Search for the cell housing the specified text and yield its (x, y) center coordinate. 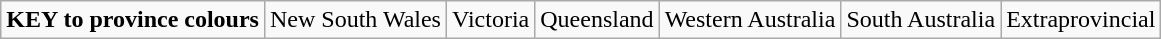
New South Wales (355, 20)
Victoria (490, 20)
Queensland (597, 20)
KEY to province colours (133, 20)
Extraprovincial (1081, 20)
South Australia (921, 20)
Western Australia (750, 20)
